For the text-containing cell, return its midpoint in (x, y) coordinate format. 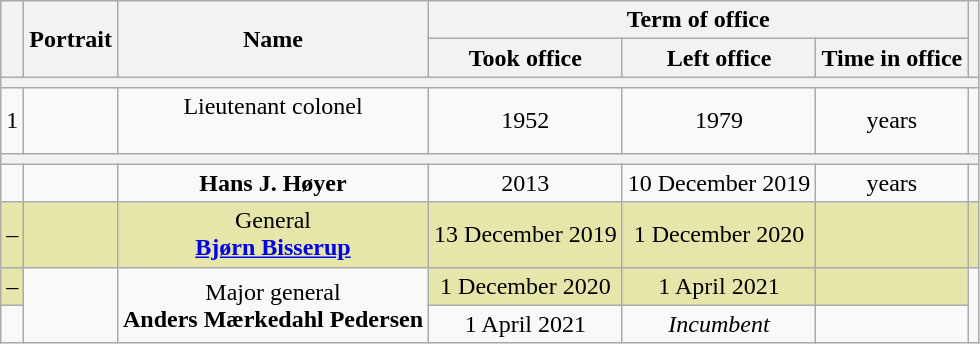
Hans J. Høyer (272, 183)
Portrait (71, 39)
10 December 2019 (719, 183)
13 December 2019 (526, 234)
Major generalAnders Mærkedahl Pedersen (272, 305)
1952 (526, 120)
Took office (526, 58)
1 (12, 120)
Name (272, 39)
2013 (526, 183)
Incumbent (719, 324)
Lieutenant colonel (272, 120)
GeneralBjørn Bisserup (272, 234)
Left office (719, 58)
1979 (719, 120)
Term of office (698, 20)
Time in office (892, 58)
